Provide the (x, y) coordinate of the cell's center where the given text is located.  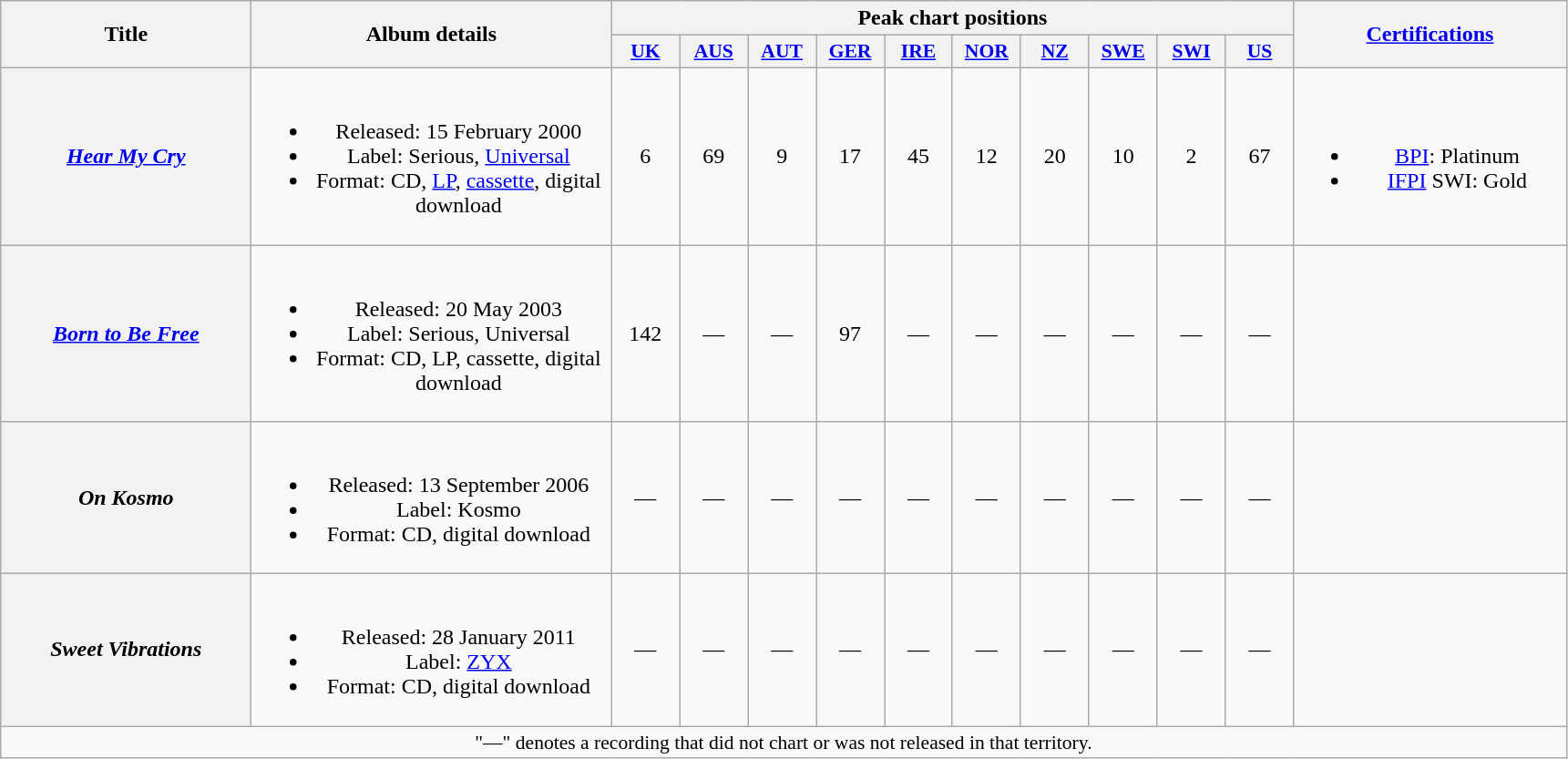
NZ (1055, 52)
Released: 13 September 2006Label: KosmoFormat: CD, digital download (432, 497)
GER (851, 52)
"—" denotes a recording that did not chart or was not released in that territory. (784, 743)
Hear My Cry (126, 156)
UK (645, 52)
Title (126, 35)
Released: 20 May 2003Label: Serious, UniversalFormat: CD, LP, cassette, digital download (432, 333)
17 (851, 156)
Released: 28 January 2011Label: ZYXFormat: CD, digital download (432, 651)
SWI (1192, 52)
NOR (986, 52)
12 (986, 156)
On Kosmo (126, 497)
BPI: PlatinumIFPI SWI: Gold (1430, 156)
6 (645, 156)
Sweet Vibrations (126, 651)
Released: 15 February 2000Label: Serious, UniversalFormat: CD, LP, cassette, digital download (432, 156)
AUT (782, 52)
69 (714, 156)
SWE (1122, 52)
97 (851, 333)
AUS (714, 52)
Peak chart positions (953, 18)
10 (1122, 156)
US (1259, 52)
67 (1259, 156)
142 (645, 333)
Born to Be Free (126, 333)
45 (918, 156)
9 (782, 156)
20 (1055, 156)
2 (1192, 156)
Album details (432, 35)
IRE (918, 52)
Certifications (1430, 35)
